Pinpoint the cell where the given text exists, returning its (x, y) midpoint coordinate. 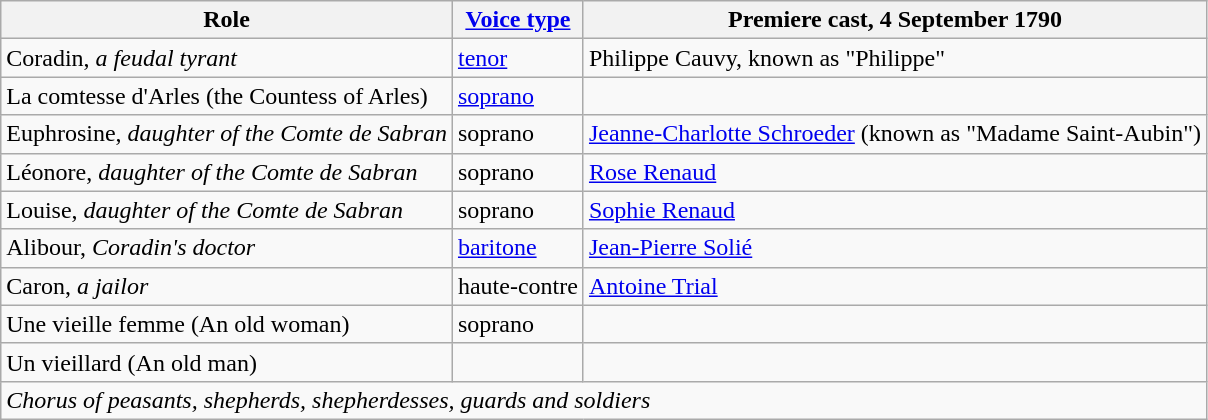
Léonore, daughter of the Comte de Sabran (227, 172)
baritone (518, 248)
Rose Renaud (894, 172)
Antoine Trial (894, 286)
Alibour, Coradin's doctor (227, 248)
tenor (518, 58)
Premiere cast, 4 September 1790 (894, 20)
Louise, daughter of the Comte de Sabran (227, 210)
Chorus of peasants, shepherds, shepherdesses, guards and soldiers (604, 400)
Euphrosine, daughter of the Comte de Sabran (227, 134)
Caron, a jailor (227, 286)
Voice type (518, 20)
Coradin, a feudal tyrant (227, 58)
haute-contre (518, 286)
Role (227, 20)
Jean-Pierre Solié (894, 248)
Jeanne-Charlotte Schroeder (known as "Madame Saint-Aubin") (894, 134)
Un vieillard (An old man) (227, 362)
La comtesse d'Arles (the Countess of Arles) (227, 96)
Une vieille femme (An old woman) (227, 324)
Philippe Cauvy, known as "Philippe" (894, 58)
Sophie Renaud (894, 210)
